Return the [X, Y] coordinate for the center point of the cell that contains the specified text.  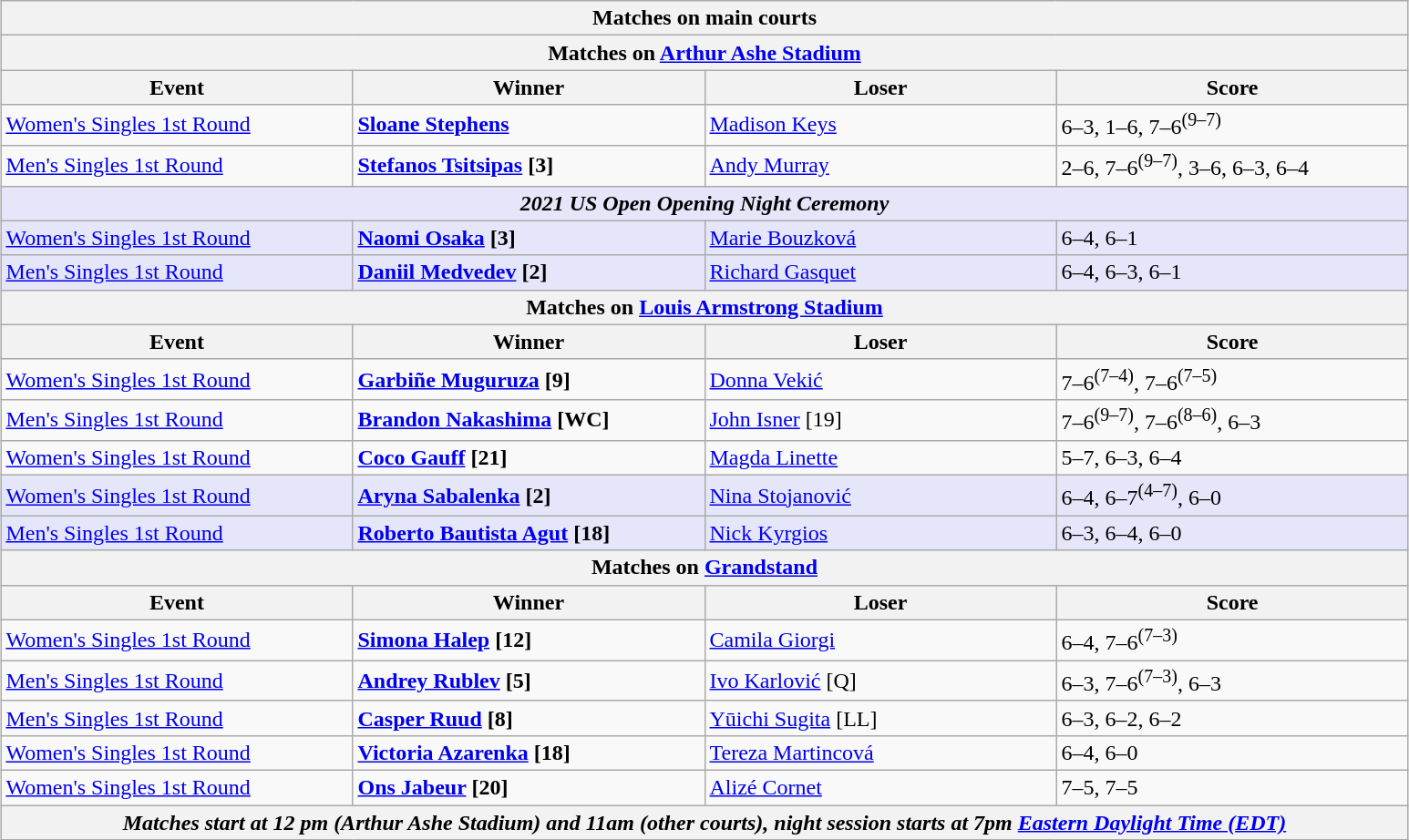
Matches start at 12 pm (Arthur Ashe Stadium) and 11am (other courts), night session starts at 7pm Eastern Daylight Time (EDT) [704, 823]
Simona Halep [12] [529, 640]
Sloane Stephens [529, 126]
Aryna Sabalenka [2] [529, 496]
Matches on Louis Armstrong Stadium [704, 307]
Alizé Cornet [880, 788]
Nick Kyrgios [880, 533]
6–3, 7–6(7–3), 6–3 [1232, 681]
Garbiñe Muguruza [9] [529, 379]
2021 US Open Opening Night Ceremony [704, 203]
Nina Stojanović [880, 496]
Tereza Martincová [880, 753]
7–6(7–4), 7–6(7–5) [1232, 379]
Madison Keys [880, 126]
Yūichi Sugita [LL] [880, 718]
Daniil Medvedev [2] [529, 272]
Andy Murray [880, 166]
Matches on Grandstand [704, 568]
Donna Vekić [880, 379]
6–3, 6–4, 6–0 [1232, 533]
Camila Giorgi [880, 640]
Victoria Azarenka [18] [529, 753]
5–7, 6–3, 6–4 [1232, 457]
Matches on Arthur Ashe Stadium [704, 53]
7–5, 7–5 [1232, 788]
Stefanos Tsitsipas [3] [529, 166]
John Isner [19] [880, 421]
6–4, 7–6(7–3) [1232, 640]
6–4, 6–0 [1232, 753]
Brandon Nakashima [WC] [529, 421]
6–3, 6–2, 6–2 [1232, 718]
Coco Gauff [21] [529, 457]
Andrey Rublev [5] [529, 681]
6–3, 1–6, 7–6(9–7) [1232, 126]
Magda Linette [880, 457]
6–4, 6–7(4–7), 6–0 [1232, 496]
Ivo Karlović [Q] [880, 681]
Matches on main courts [704, 18]
Roberto Bautista Agut [18] [529, 533]
7–6(9–7), 7–6(8–6), 6–3 [1232, 421]
Richard Gasquet [880, 272]
Naomi Osaka [3] [529, 238]
Casper Ruud [8] [529, 718]
6–4, 6–1 [1232, 238]
Marie Bouzková [880, 238]
Ons Jabeur [20] [529, 788]
6–4, 6–3, 6–1 [1232, 272]
2–6, 7–6(9–7), 3–6, 6–3, 6–4 [1232, 166]
